Scan for the cell matching the given text and deliver its (X, Y) coordinate at center. 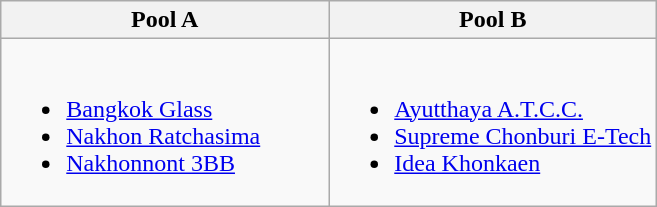
Ayutthaya A.T.C.C.Supreme Chonburi E-TechIdea Khonkaen (493, 122)
Bangkok GlassNakhon RatchasimaNakhonnont 3BB (165, 122)
Pool A (165, 20)
Pool B (493, 20)
